Scan for the cell matching the given text and deliver its (X, Y) coordinate at center. 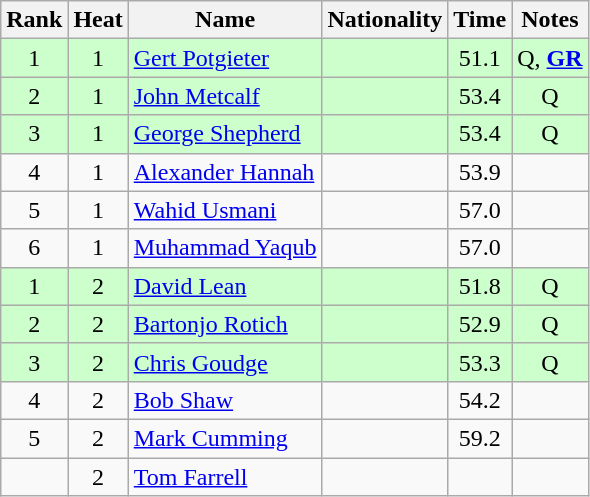
Muhammad Yaqub (225, 248)
John Metcalf (225, 96)
Chris Goudge (225, 362)
54.2 (480, 400)
Gert Potgieter (225, 58)
Bob Shaw (225, 400)
59.2 (480, 438)
Alexander Hannah (225, 172)
52.9 (480, 324)
6 (34, 248)
51.1 (480, 58)
53.3 (480, 362)
53.9 (480, 172)
David Lean (225, 286)
Time (480, 20)
Mark Cumming (225, 438)
Wahid Usmani (225, 210)
Q, GR (550, 58)
Name (225, 20)
51.8 (480, 286)
Rank (34, 20)
Nationality (385, 20)
George Shepherd (225, 134)
Heat (98, 20)
Bartonjo Rotich (225, 324)
Tom Farrell (225, 477)
Notes (550, 20)
